Detect which cell encompasses the target text, then output its [X, Y] center coordinate. 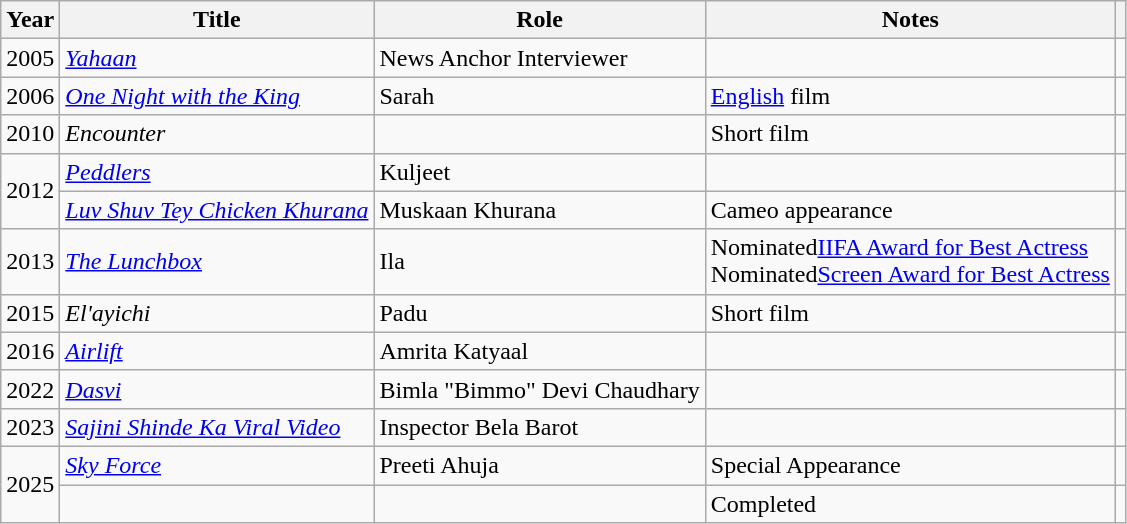
2005 [30, 58]
2023 [30, 427]
Sarah [540, 96]
Completed [910, 503]
NominatedIIFA Award for Best ActressNominatedScreen Award for Best Actress [910, 262]
English film [910, 96]
2025 [30, 484]
Muskaan Khurana [540, 210]
Notes [910, 20]
One Night with the King [217, 96]
Special Appearance [910, 465]
Peddlers [217, 172]
Bimla "Bimmo" Devi Chaudhary [540, 389]
2006 [30, 96]
Padu [540, 313]
Airlift [217, 351]
Encounter [217, 134]
2013 [30, 262]
Ila [540, 262]
Sajini Shinde Ka Viral Video [217, 427]
Cameo appearance [910, 210]
El'ayichi [217, 313]
Preeti Ahuja [540, 465]
2016 [30, 351]
Kuljeet [540, 172]
2012 [30, 191]
Year [30, 20]
Title [217, 20]
News Anchor Interviewer [540, 58]
Luv Shuv Tey Chicken Khurana [217, 210]
Amrita Katyaal [540, 351]
Role [540, 20]
Yahaan [217, 58]
2022 [30, 389]
Sky Force [217, 465]
2015 [30, 313]
2010 [30, 134]
Inspector Bela Barot [540, 427]
Dasvi [217, 389]
The Lunchbox [217, 262]
